Locate the cell with the specified text and output its [X, Y] center coordinate. 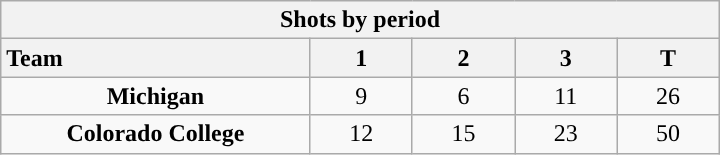
9 [361, 96]
6 [463, 96]
Team [156, 58]
1 [361, 58]
50 [668, 134]
26 [668, 96]
3 [566, 58]
Colorado College [156, 134]
12 [361, 134]
Michigan [156, 96]
Shots by period [360, 20]
2 [463, 58]
T [668, 58]
15 [463, 134]
23 [566, 134]
11 [566, 96]
